Return (x, y) of the center of cell containing provided text 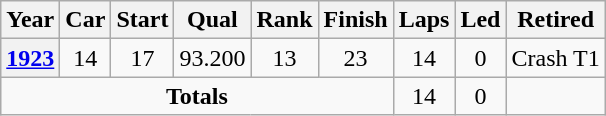
Laps (424, 20)
Retired (556, 20)
23 (356, 58)
1923 (30, 58)
Finish (356, 20)
17 (142, 58)
Led (480, 20)
Totals (197, 96)
93.200 (212, 58)
Qual (212, 20)
Rank (284, 20)
Crash T1 (556, 58)
Car (86, 20)
Year (30, 20)
13 (284, 58)
Start (142, 20)
